Find where the given text appears and provide that cell's center as (X, Y) coordinate. 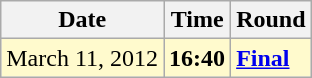
Date (82, 20)
March 11, 2012 (82, 58)
Round (271, 20)
Time (198, 20)
16:40 (198, 58)
Final (271, 58)
